Determine the [x, y] coordinate at the center of the cell enclosing the given text.  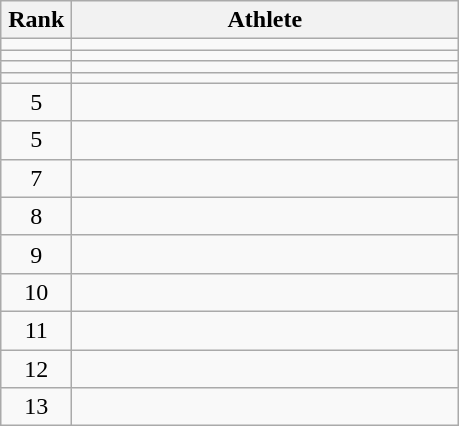
10 [36, 292]
13 [36, 407]
Rank [36, 20]
12 [36, 369]
9 [36, 254]
11 [36, 330]
8 [36, 216]
Athlete [265, 20]
7 [36, 178]
